Return the [x, y] coordinate for the center point of the cell that contains the specified text.  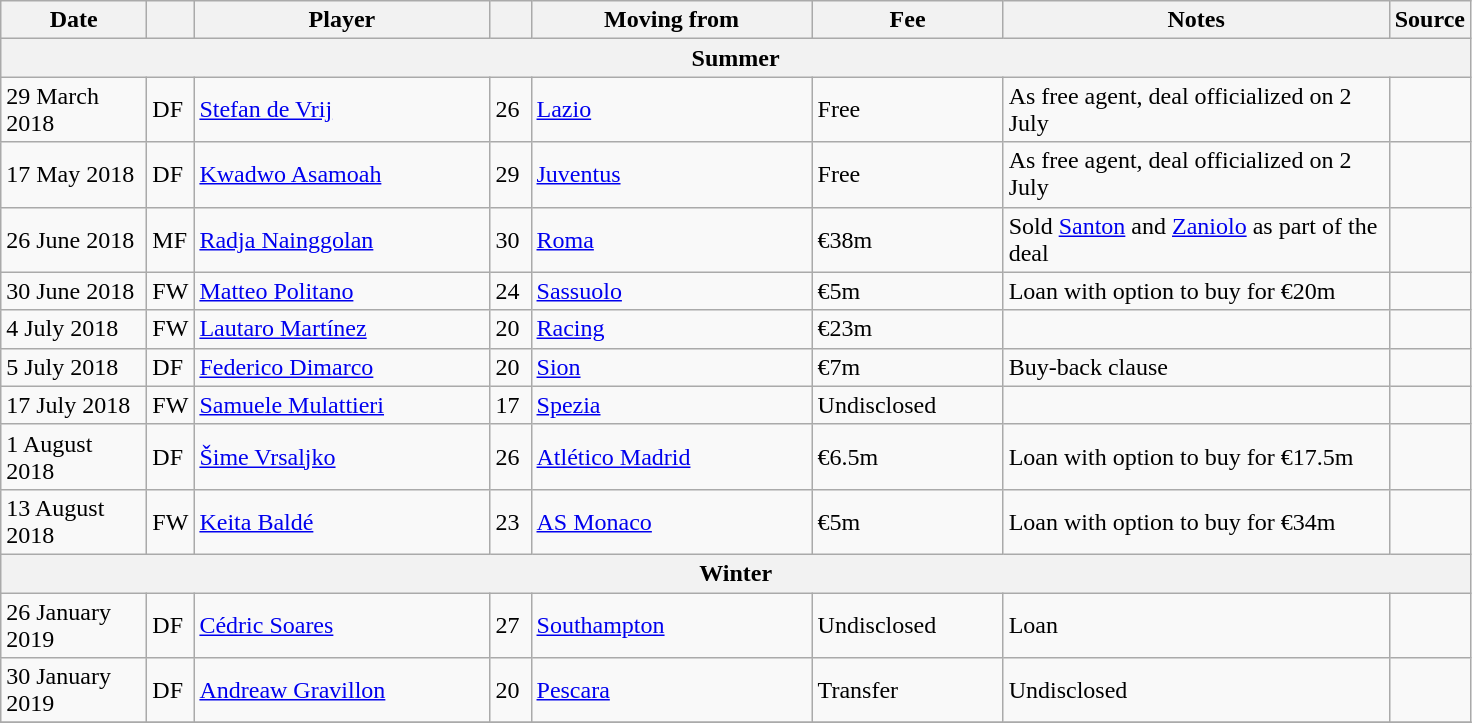
23 [510, 522]
Loan with option to buy for €34m [1196, 522]
Lautaro Martínez [342, 329]
Fee [908, 20]
Date [74, 20]
Matteo Politano [342, 291]
Loan [1196, 624]
Notes [1196, 20]
Samuele Mulattieri [342, 405]
Radja Nainggolan [342, 240]
Lazio [672, 110]
Loan with option to buy for €20m [1196, 291]
Sassuolo [672, 291]
Keita Baldé [342, 522]
17 May 2018 [74, 174]
26 January 2019 [74, 624]
Spezia [672, 405]
Andreaw Gravillon [342, 690]
€7m [908, 367]
30 [510, 240]
€6.5m [908, 456]
Roma [672, 240]
Player [342, 20]
Sion [672, 367]
5 July 2018 [74, 367]
1 August 2018 [74, 456]
27 [510, 624]
17 [510, 405]
Loan with option to buy for €17.5m [1196, 456]
Southampton [672, 624]
Racing [672, 329]
Buy-back clause [1196, 367]
Federico Dimarco [342, 367]
24 [510, 291]
Moving from [672, 20]
Sold Santon and Zaniolo as part of the deal [1196, 240]
Juventus [672, 174]
Summer [736, 58]
€23m [908, 329]
13 August 2018 [74, 522]
AS Monaco [672, 522]
29 March 2018 [74, 110]
€38m [908, 240]
Atlético Madrid [672, 456]
Pescara [672, 690]
Winter [736, 573]
30 January 2019 [74, 690]
Source [1430, 20]
30 June 2018 [74, 291]
Cédric Soares [342, 624]
Kwadwo Asamoah [342, 174]
Šime Vrsaljko [342, 456]
17 July 2018 [74, 405]
26 June 2018 [74, 240]
Transfer [908, 690]
Stefan de Vrij [342, 110]
MF [170, 240]
4 July 2018 [74, 329]
29 [510, 174]
